Capture the cell that displays the provided text and extract its (x, y) central coordinate. 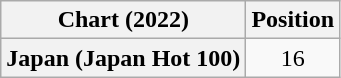
Japan (Japan Hot 100) (124, 58)
Position (293, 20)
Chart (2022) (124, 20)
16 (293, 58)
